Capture the cell that displays the provided text and extract its (X, Y) central coordinate. 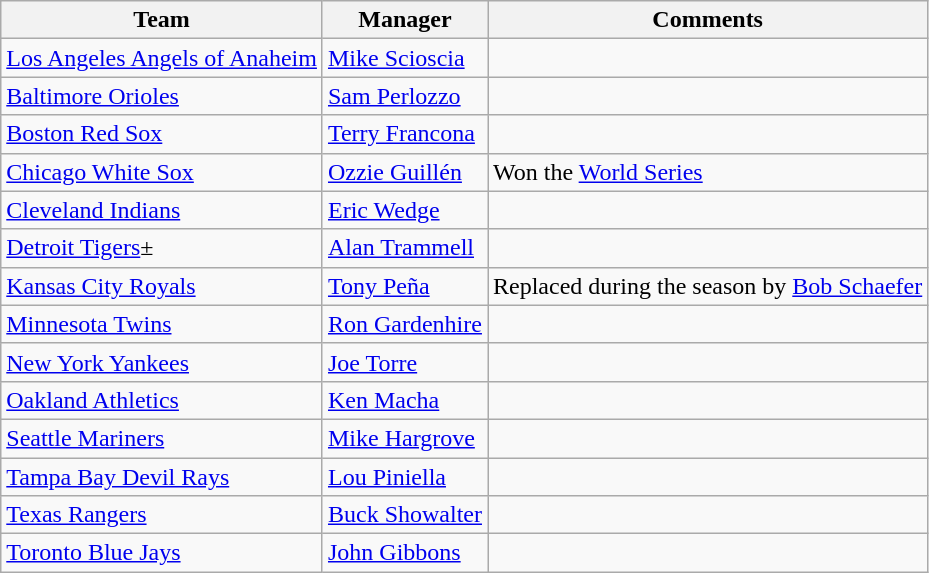
Baltimore Orioles (162, 96)
New York Yankees (162, 362)
Boston Red Sox (162, 134)
Detroit Tigers± (162, 248)
Sam Perlozzo (404, 96)
Tony Peña (404, 286)
Cleveland Indians (162, 210)
Seattle Mariners (162, 438)
Joe Torre (404, 362)
Kansas City Royals (162, 286)
Tampa Bay Devil Rays (162, 477)
John Gibbons (404, 553)
Toronto Blue Jays (162, 553)
Ron Gardenhire (404, 324)
Comments (708, 20)
Manager (404, 20)
Los Angeles Angels of Anaheim (162, 58)
Won the World Series (708, 172)
Minnesota Twins (162, 324)
Ozzie Guillén (404, 172)
Ken Macha (404, 400)
Chicago White Sox (162, 172)
Replaced during the season by Bob Schaefer (708, 286)
Lou Piniella (404, 477)
Texas Rangers (162, 515)
Alan Trammell (404, 248)
Terry Francona (404, 134)
Buck Showalter (404, 515)
Oakland Athletics (162, 400)
Team (162, 20)
Mike Hargrove (404, 438)
Mike Scioscia (404, 58)
Eric Wedge (404, 210)
